Search for the cell housing the specified text and yield its [X, Y] center coordinate. 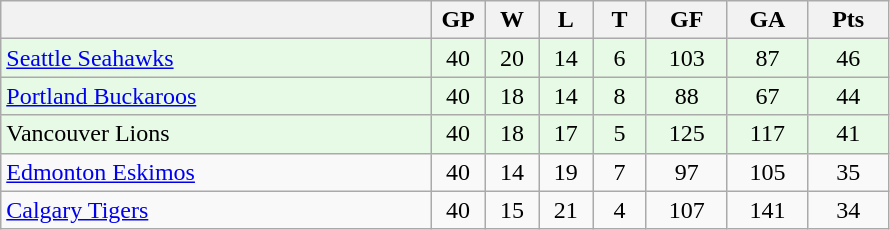
Pts [848, 20]
87 [768, 58]
Seattle Seahawks [216, 58]
88 [686, 96]
8 [620, 96]
34 [848, 210]
7 [620, 172]
W [512, 20]
41 [848, 134]
Edmonton Eskimos [216, 172]
L [566, 20]
141 [768, 210]
Calgary Tigers [216, 210]
6 [620, 58]
97 [686, 172]
Vancouver Lions [216, 134]
4 [620, 210]
105 [768, 172]
117 [768, 134]
15 [512, 210]
17 [566, 134]
35 [848, 172]
GF [686, 20]
GP [458, 20]
GA [768, 20]
Portland Buckaroos [216, 96]
T [620, 20]
20 [512, 58]
5 [620, 134]
46 [848, 58]
125 [686, 134]
67 [768, 96]
21 [566, 210]
44 [848, 96]
107 [686, 210]
103 [686, 58]
19 [566, 172]
